Locate the cell with the specified text and output its [X, Y] center coordinate. 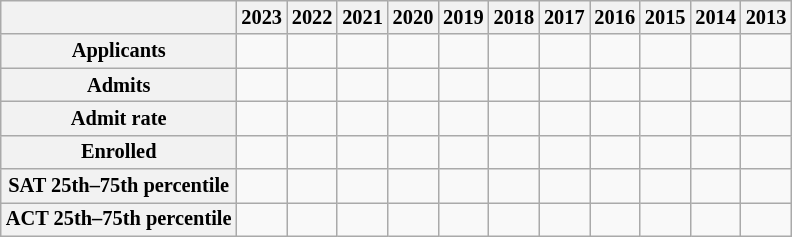
2014 [715, 18]
Enrolled [118, 152]
2019 [463, 18]
2021 [362, 18]
2020 [413, 18]
2023 [261, 18]
Admit rate [118, 119]
2018 [514, 18]
Admits [118, 85]
Applicants [118, 51]
2016 [615, 18]
2017 [564, 18]
2013 [766, 18]
2015 [665, 18]
2022 [312, 18]
SAT 25th–75th percentile [118, 186]
ACT 25th–75th percentile [118, 220]
